Determine the [X, Y] coordinate at the center of the cell enclosing the given text.  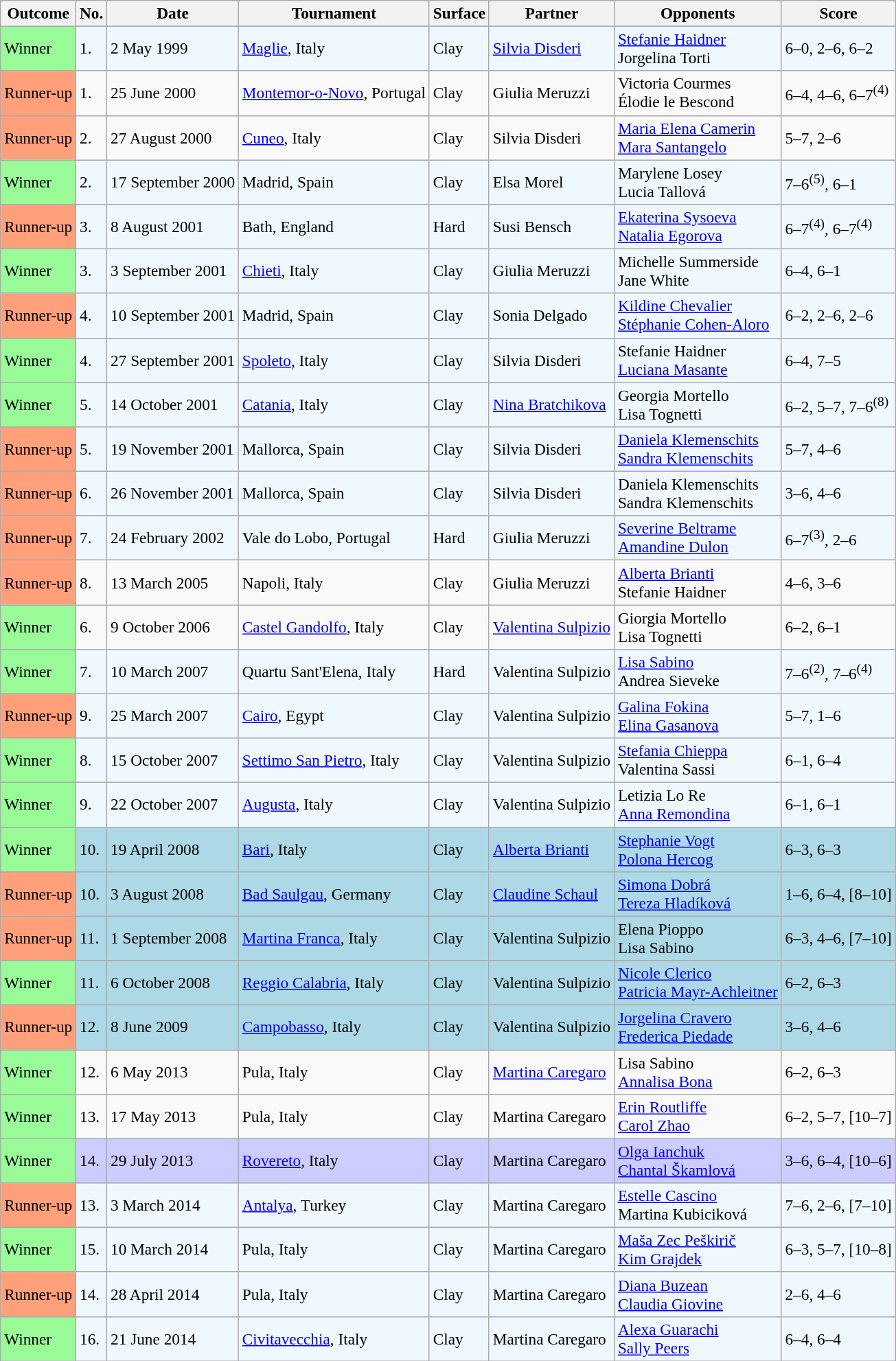
5–7, 2–6 [838, 137]
5–7, 1–6 [838, 716]
Susi Bensch [551, 227]
Alberta Brianti [551, 849]
Outcome [38, 13]
No. [92, 13]
6–4, 6–4 [838, 1339]
Quartu Sant'Elena, Italy [334, 672]
Galina Fokina Elina Gasanova [698, 716]
Bari, Italy [334, 849]
Michelle Summerside Jane White [698, 271]
7–6, 2–6, [7–10] [838, 1204]
Date [173, 13]
Nina Bratchikova [551, 404]
Kildine Chevalier Stéphanie Cohen-Aloro [698, 316]
6–4, 6–1 [838, 271]
Georgia Mortello Lisa Tognetti [698, 404]
Stefanie Haidner Jorgelina Torti [698, 48]
6–4, 7–5 [838, 360]
8 June 2009 [173, 1027]
Civitavecchia, Italy [334, 1339]
Stefanie Haidner Luciana Masante [698, 360]
Lisa Sabino Annalisa Bona [698, 1071]
25 June 2000 [173, 93]
6 October 2008 [173, 982]
19 April 2008 [173, 849]
Bath, England [334, 227]
Castel Gandolfo, Italy [334, 626]
10 March 2007 [173, 672]
10 March 2014 [173, 1250]
Maša Zec Peškirič Kim Grajdek [698, 1250]
7–6(2), 7–6(4) [838, 672]
14 October 2001 [173, 404]
Nicole Clerico Patricia Mayr-Achleitner [698, 982]
Ekaterina Sysoeva Natalia Egorova [698, 227]
Elena Pioppo Lisa Sabino [698, 938]
28 April 2014 [173, 1294]
Martina Franca, Italy [334, 938]
Napoli, Italy [334, 582]
6–1, 6–4 [838, 761]
Marylene Losey Lucia Tallová [698, 181]
15 October 2007 [173, 761]
10 September 2001 [173, 316]
Estelle Cascino Martina Kubiciková [698, 1204]
Maria Elena Camerin Mara Santangelo [698, 137]
29 July 2013 [173, 1160]
Elsa Morel [551, 181]
19 November 2001 [173, 449]
Spoleto, Italy [334, 360]
Campobasso, Italy [334, 1027]
Diana Buzean Claudia Giovine [698, 1294]
6–4, 4–6, 6–7(4) [838, 93]
Lisa Sabino Andrea Sieveke [698, 672]
22 October 2007 [173, 805]
Alexa Guarachi Sally Peers [698, 1339]
26 November 2001 [173, 493]
Victoria Courmes Élodie le Bescond [698, 93]
6–3, 5–7, [10–8] [838, 1250]
7–6(5), 6–1 [838, 181]
6–1, 6–1 [838, 805]
6–3, 6–3 [838, 849]
Stephanie Vogt Polona Hercog [698, 849]
Jorgelina Cravero Frederica Piedade [698, 1027]
5–7, 4–6 [838, 449]
Rovereto, Italy [334, 1160]
Cairo, Egypt [334, 716]
Olga Ianchuk Chantal Škamlová [698, 1160]
Sonia Delgado [551, 316]
Cuneo, Italy [334, 137]
Giorgia Mortello Lisa Tognetti [698, 626]
Chieti, Italy [334, 271]
4–6, 3–6 [838, 582]
Score [838, 13]
Partner [551, 13]
3 August 2008 [173, 894]
1–6, 6–4, [8–10] [838, 894]
6–0, 2–6, 6–2 [838, 48]
Catania, Italy [334, 404]
Simona Dobrá Tereza Hladíková [698, 894]
3–6, 6–4, [10–6] [838, 1160]
Antalya, Turkey [334, 1204]
Alberta Brianti Stefanie Haidner [698, 582]
6–2, 2–6, 2–6 [838, 316]
2–6, 4–6 [838, 1294]
6–2, 5–7, 7–6(8) [838, 404]
6–3, 4–6, [7–10] [838, 938]
17 September 2000 [173, 181]
9 October 2006 [173, 626]
6–2, 6–1 [838, 626]
6 May 2013 [173, 1071]
15. [92, 1250]
Bad Saulgau, Germany [334, 894]
Augusta, Italy [334, 805]
3 September 2001 [173, 271]
27 August 2000 [173, 137]
13 March 2005 [173, 582]
Maglie, Italy [334, 48]
16. [92, 1339]
Reggio Calabria, Italy [334, 982]
27 September 2001 [173, 360]
Stefania Chieppa Valentina Sassi [698, 761]
Surface [459, 13]
Tournament [334, 13]
6–7(4), 6–7(4) [838, 227]
Severine Beltrame Amandine Dulon [698, 538]
24 February 2002 [173, 538]
6–2, 5–7, [10–7] [838, 1117]
Vale do Lobo, Portugal [334, 538]
8 August 2001 [173, 227]
1 September 2008 [173, 938]
6–7(3), 2–6 [838, 538]
Letizia Lo Re Anna Remondina [698, 805]
3 March 2014 [173, 1204]
Claudine Schaul [551, 894]
Erin Routliffe Carol Zhao [698, 1117]
21 June 2014 [173, 1339]
17 May 2013 [173, 1117]
Opponents [698, 13]
Montemor-o-Novo, Portugal [334, 93]
25 March 2007 [173, 716]
2 May 1999 [173, 48]
Settimo San Pietro, Italy [334, 761]
